Find where the given text appears and provide that cell's center as [X, Y] coordinate. 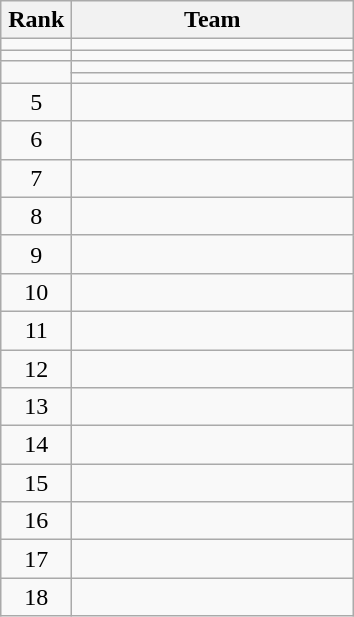
18 [36, 597]
8 [36, 216]
14 [36, 445]
6 [36, 140]
13 [36, 407]
17 [36, 559]
16 [36, 521]
7 [36, 178]
Rank [36, 20]
11 [36, 330]
10 [36, 292]
5 [36, 102]
12 [36, 369]
Team [212, 20]
9 [36, 254]
15 [36, 483]
